Provide the [x, y] coordinate of the cell's center where the given text is located.  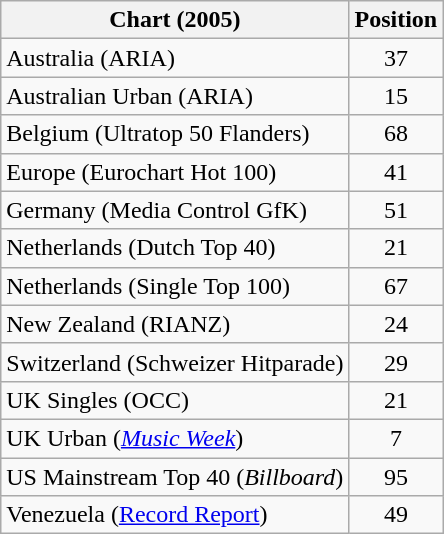
Netherlands (Single Top 100) [175, 286]
15 [396, 96]
Chart (2005) [175, 20]
UK Singles (OCC) [175, 400]
41 [396, 172]
51 [396, 210]
95 [396, 477]
New Zealand (RIANZ) [175, 324]
37 [396, 58]
49 [396, 515]
Europe (Eurochart Hot 100) [175, 172]
7 [396, 438]
Belgium (Ultratop 50 Flanders) [175, 134]
68 [396, 134]
Netherlands (Dutch Top 40) [175, 248]
UK Urban (Music Week) [175, 438]
Venezuela (Record Report) [175, 515]
Germany (Media Control GfK) [175, 210]
Australia (ARIA) [175, 58]
Position [396, 20]
29 [396, 362]
US Mainstream Top 40 (Billboard) [175, 477]
Switzerland (Schweizer Hitparade) [175, 362]
24 [396, 324]
Australian Urban (ARIA) [175, 96]
67 [396, 286]
